Scan for the cell matching the given text and deliver its [X, Y] coordinate at center. 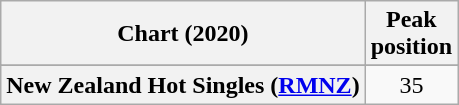
Chart (2020) [183, 34]
Peakposition [411, 34]
New Zealand Hot Singles (RMNZ) [183, 85]
35 [411, 85]
